Determine the (x, y) coordinate at the center of the cell enclosing the given text.  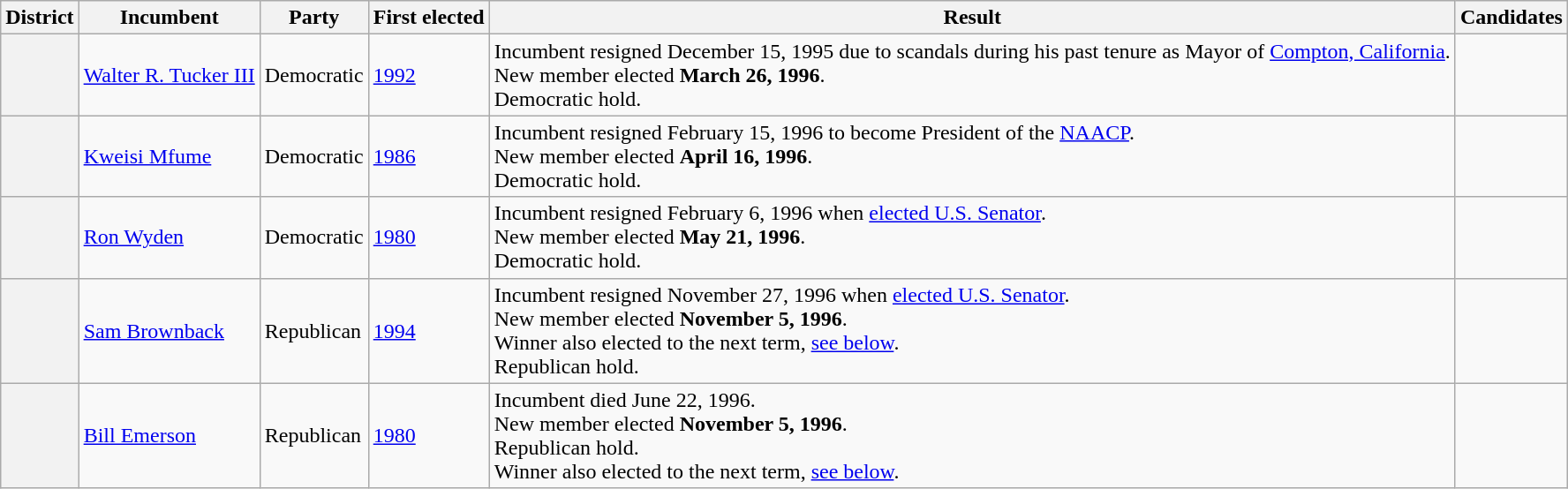
1992 (429, 75)
Sam Brownback (170, 330)
Ron Wyden (170, 237)
Party (314, 18)
District (40, 18)
Incumbent died June 22, 1996.New member elected November 5, 1996.Republican hold.Winner also elected to the next term, see below. (972, 436)
1994 (429, 330)
Incumbent resigned February 6, 1996 when elected U.S. Senator.New member elected May 21, 1996.Democratic hold. (972, 237)
First elected (429, 18)
1986 (429, 156)
Candidates (1511, 18)
Bill Emerson (170, 436)
Incumbent (170, 18)
Result (972, 18)
Walter R. Tucker III (170, 75)
Kweisi Mfume (170, 156)
Incumbent resigned February 15, 1996 to become President of the NAACP.New member elected April 16, 1996.Democratic hold. (972, 156)
